Find where the given text appears and provide that cell's center as [x, y] coordinate. 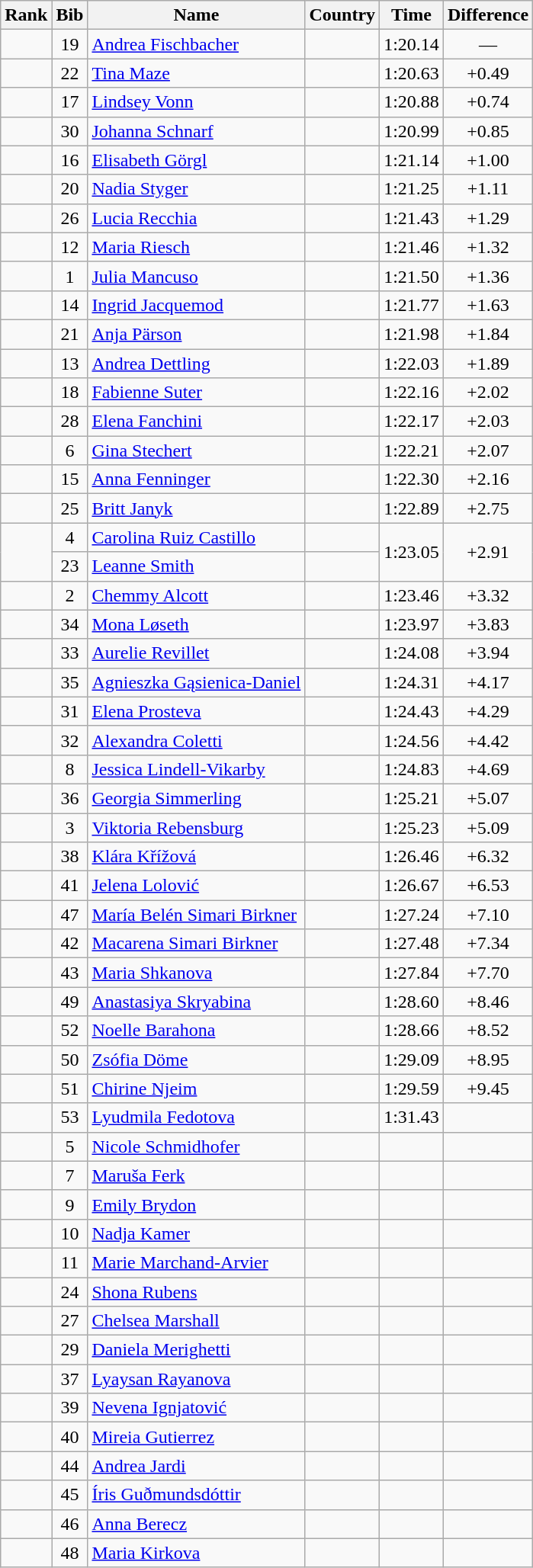
— [488, 44]
+1.36 [488, 276]
7 [70, 1175]
48 [70, 1553]
+3.32 [488, 595]
Johanna Schnarf [197, 131]
20 [70, 189]
1:24.43 [412, 711]
4 [70, 537]
1:20.99 [412, 131]
21 [70, 334]
23 [70, 566]
María Belén Simari Birkner [197, 915]
8 [70, 769]
Anna Fenninger [197, 479]
51 [70, 1089]
Lyudmila Fedotova [197, 1117]
27 [70, 1321]
45 [70, 1495]
Aurelie Revillet [197, 653]
1:22.89 [412, 508]
1:20.88 [412, 102]
41 [70, 886]
+8.52 [488, 1031]
+6.32 [488, 857]
Zsófia Döme [197, 1060]
Nicole Schmidhofer [197, 1146]
1:28.66 [412, 1031]
1:31.43 [412, 1117]
53 [70, 1117]
1:28.60 [412, 1002]
Nadja Kamer [197, 1233]
+0.49 [488, 73]
Julia Mancuso [197, 276]
36 [70, 798]
43 [70, 973]
37 [70, 1379]
+4.42 [488, 740]
+2.16 [488, 479]
+2.91 [488, 552]
9 [70, 1204]
Tina Maze [197, 73]
1:27.24 [412, 915]
Elisabeth Görgl [197, 160]
+2.07 [488, 451]
Daniela Merighetti [197, 1350]
Rank [26, 15]
+0.74 [488, 102]
22 [70, 73]
+4.29 [488, 711]
2 [70, 595]
Bib [70, 15]
1:22.17 [412, 422]
14 [70, 305]
1:24.31 [412, 682]
Íris Guðmundsdóttir [197, 1495]
+1.89 [488, 364]
1:24.83 [412, 769]
1:29.09 [412, 1060]
1:29.59 [412, 1089]
Agnieszka Gąsienica-Daniel [197, 682]
Klára Křížová [197, 857]
+1.29 [488, 218]
31 [70, 711]
28 [70, 422]
1:26.67 [412, 886]
Maruša Ferk [197, 1175]
1:24.08 [412, 653]
12 [70, 247]
1:23.05 [412, 552]
Lyaysan Rayanova [197, 1379]
Maria Shkanova [197, 973]
Andrea Dettling [197, 364]
16 [70, 160]
+1.11 [488, 189]
Anja Pärson [197, 334]
24 [70, 1292]
6 [70, 451]
1:23.46 [412, 595]
Macarena Simari Birkner [197, 944]
Leanne Smith [197, 566]
1:23.97 [412, 624]
1:25.21 [412, 798]
Mireia Gutierrez [197, 1437]
Carolina Ruiz Castillo [197, 537]
10 [70, 1233]
Jelena Lolović [197, 886]
11 [70, 1262]
+5.09 [488, 827]
+2.03 [488, 422]
1:21.46 [412, 247]
44 [70, 1466]
Alexandra Coletti [197, 740]
50 [70, 1060]
Country [342, 15]
Elena Fanchini [197, 422]
+1.32 [488, 247]
Andrea Fischbacher [197, 44]
+7.34 [488, 944]
1:22.21 [412, 451]
1:21.14 [412, 160]
Viktoria Rebensburg [197, 827]
+0.85 [488, 131]
+8.95 [488, 1060]
Emily Brydon [197, 1204]
Ingrid Jacquemod [197, 305]
Anastasiya Skryabina [197, 1002]
49 [70, 1002]
Time [412, 15]
38 [70, 857]
26 [70, 218]
1:27.84 [412, 973]
42 [70, 944]
Georgia Simmerling [197, 798]
Gina Stechert [197, 451]
25 [70, 508]
35 [70, 682]
1:21.50 [412, 276]
Elena Prosteva [197, 711]
Marie Marchand-Arvier [197, 1262]
40 [70, 1437]
+9.45 [488, 1089]
Maria Kirkova [197, 1553]
Maria Riesch [197, 247]
1 [70, 276]
+1.63 [488, 305]
Britt Janyk [197, 508]
1:22.30 [412, 479]
13 [70, 364]
Andrea Jardi [197, 1466]
1:27.48 [412, 944]
1:21.77 [412, 305]
Shona Rubens [197, 1292]
1:20.14 [412, 44]
Chemmy Alcott [197, 595]
1:21.43 [412, 218]
Chelsea Marshall [197, 1321]
Difference [488, 15]
1:26.46 [412, 857]
1:24.56 [412, 740]
Fabienne Suter [197, 393]
52 [70, 1031]
1:25.23 [412, 827]
1:20.63 [412, 73]
15 [70, 479]
29 [70, 1350]
32 [70, 740]
Anna Berecz [197, 1524]
Mona Løseth [197, 624]
Chirine Njeim [197, 1089]
30 [70, 131]
+4.69 [488, 769]
+3.94 [488, 653]
19 [70, 44]
Nevena Ignjatović [197, 1408]
Lindsey Vonn [197, 102]
+8.46 [488, 1002]
1:22.16 [412, 393]
47 [70, 915]
Noelle Barahona [197, 1031]
18 [70, 393]
+1.00 [488, 160]
+2.75 [488, 508]
33 [70, 653]
Name [197, 15]
+2.02 [488, 393]
+7.70 [488, 973]
Nadia Styger [197, 189]
Jessica Lindell-Vikarby [197, 769]
+4.17 [488, 682]
5 [70, 1146]
+6.53 [488, 886]
1:21.98 [412, 334]
39 [70, 1408]
34 [70, 624]
+5.07 [488, 798]
3 [70, 827]
1:22.03 [412, 364]
+7.10 [488, 915]
Lucia Recchia [197, 218]
+1.84 [488, 334]
+3.83 [488, 624]
17 [70, 102]
1:21.25 [412, 189]
46 [70, 1524]
